Scan for the cell matching the given text and deliver its (X, Y) coordinate at center. 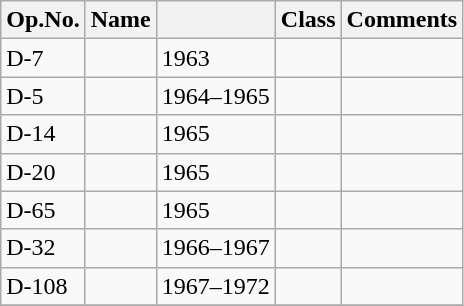
D-32 (43, 248)
D-7 (43, 58)
1966–1967 (216, 248)
1963 (216, 58)
Comments (402, 20)
1964–1965 (216, 96)
Name (120, 20)
D-65 (43, 210)
D-20 (43, 172)
Op.No. (43, 20)
D-108 (43, 286)
1967–1972 (216, 286)
D-5 (43, 96)
Class (308, 20)
D-14 (43, 134)
